Search for the cell housing the specified text and yield its [x, y] center coordinate. 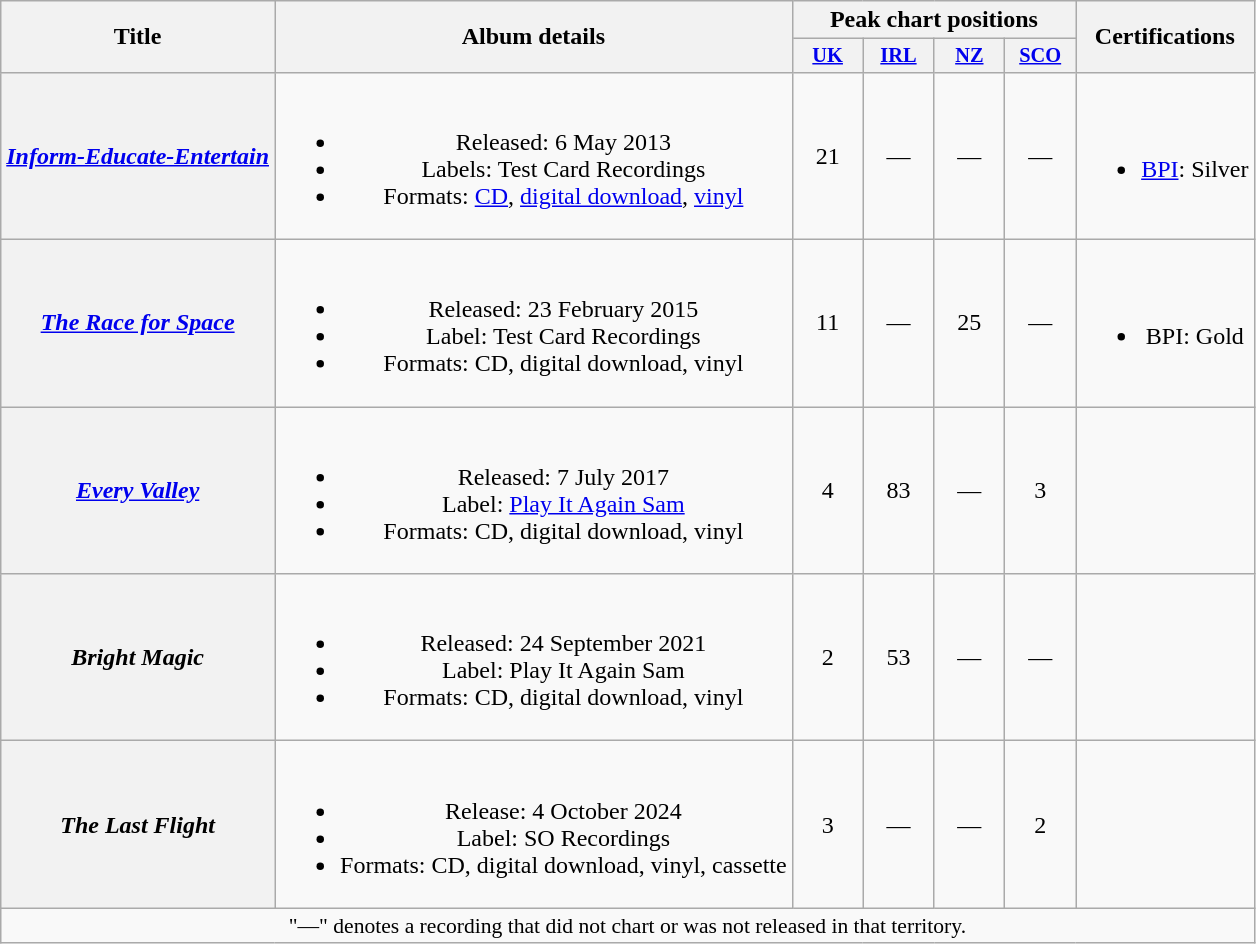
NZ [970, 56]
25 [970, 324]
Released: 7 July 2017Label: Play It Again SamFormats: CD, digital download, vinyl [534, 490]
Released: 6 May 2013Labels: Test Card RecordingsFormats: CD, digital download, vinyl [534, 156]
Released: 24 September 2021Label: Play It Again SamFormats: CD, digital download, vinyl [534, 658]
11 [828, 324]
Bright Magic [138, 658]
Album details [534, 37]
Peak chart positions [934, 20]
SCO [1040, 56]
Title [138, 37]
UK [828, 56]
Released: 23 February 2015Label: Test Card RecordingsFormats: CD, digital download, vinyl [534, 324]
Certifications [1165, 37]
53 [898, 658]
BPI: Gold [1165, 324]
Every Valley [138, 490]
The Last Flight [138, 824]
Release: 4 October 2024Label: SO RecordingsFormats: CD, digital download, vinyl, cassette [534, 824]
BPI: Silver [1165, 156]
4 [828, 490]
The Race for Space [138, 324]
21 [828, 156]
IRL [898, 56]
83 [898, 490]
"—" denotes a recording that did not chart or was not released in that territory. [628, 926]
Inform-Educate-Entertain [138, 156]
